Locate the cell with the specified text and output its [X, Y] center coordinate. 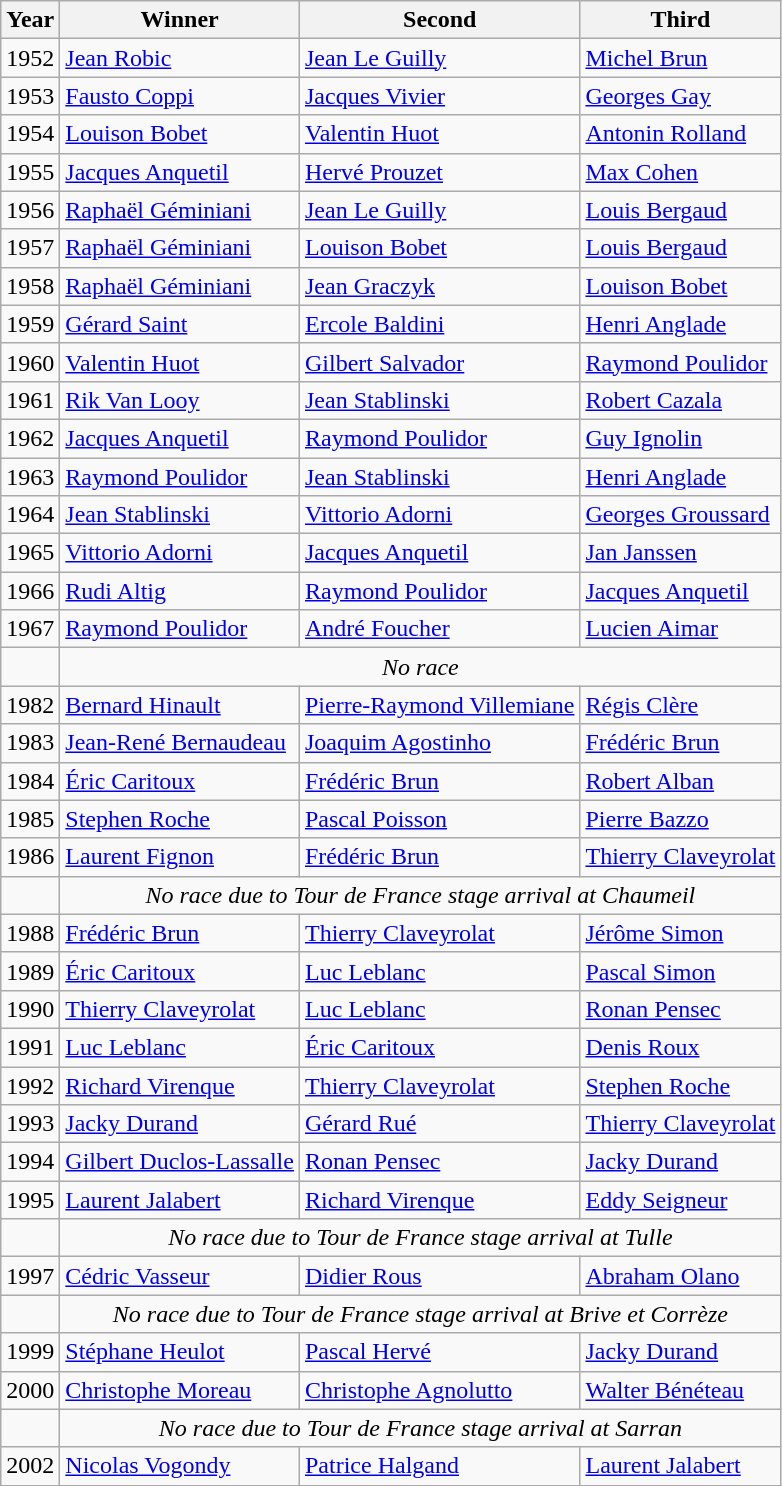
Pascal Hervé [439, 1352]
Stéphane Heulot [180, 1352]
Year [30, 20]
Robert Alban [680, 781]
2002 [30, 1466]
No race due to Tour de France stage arrival at Tulle [420, 1238]
Gérard Saint [180, 324]
Abraham Olano [680, 1276]
1990 [30, 1009]
No race due to Tour de France stage arrival at Chaumeil [420, 895]
Fausto Coppi [180, 96]
Robert Cazala [680, 400]
Third [680, 20]
Patrice Halgand [439, 1466]
Denis Roux [680, 1047]
Georges Groussard [680, 515]
Christophe Agnolutto [439, 1390]
1961 [30, 400]
No race due to Tour de France stage arrival at Brive et Corrèze [420, 1314]
1997 [30, 1276]
1995 [30, 1200]
Jean Graczyk [439, 286]
1964 [30, 515]
Second [439, 20]
Georges Gay [680, 96]
Jacques Vivier [439, 96]
1965 [30, 553]
1982 [30, 705]
1989 [30, 971]
1991 [30, 1047]
1966 [30, 591]
2000 [30, 1390]
Jean Robic [180, 58]
Jan Janssen [680, 553]
Joaquim Agostinho [439, 743]
1999 [30, 1352]
No race due to Tour de France stage arrival at Sarran [420, 1428]
Didier Rous [439, 1276]
1967 [30, 629]
Rudi Altig [180, 591]
Bernard Hinault [180, 705]
Christophe Moreau [180, 1390]
Eddy Seigneur [680, 1200]
1959 [30, 324]
Pascal Poisson [439, 819]
1993 [30, 1124]
1954 [30, 134]
Pierre-Raymond Villemiane [439, 705]
Gérard Rué [439, 1124]
1953 [30, 96]
1984 [30, 781]
1986 [30, 857]
1963 [30, 477]
Lucien Aimar [680, 629]
Antonin Rolland [680, 134]
No race [420, 667]
Michel Brun [680, 58]
1994 [30, 1162]
Gilbert Salvador [439, 362]
Guy Ignolin [680, 438]
Régis Clère [680, 705]
1983 [30, 743]
1957 [30, 248]
Winner [180, 20]
Jean-René Bernaudeau [180, 743]
1952 [30, 58]
André Foucher [439, 629]
Rik Van Looy [180, 400]
Ercole Baldini [439, 324]
Hervé Prouzet [439, 172]
Laurent Fignon [180, 857]
Pascal Simon [680, 971]
Nicolas Vogondy [180, 1466]
Max Cohen [680, 172]
Jérôme Simon [680, 933]
Walter Bénéteau [680, 1390]
1956 [30, 210]
1962 [30, 438]
1985 [30, 819]
1992 [30, 1085]
Cédric Vasseur [180, 1276]
Gilbert Duclos-Lassalle [180, 1162]
Pierre Bazzo [680, 819]
1955 [30, 172]
1958 [30, 286]
1988 [30, 933]
1960 [30, 362]
